Pinpoint the cell where the given text exists, returning its (x, y) midpoint coordinate. 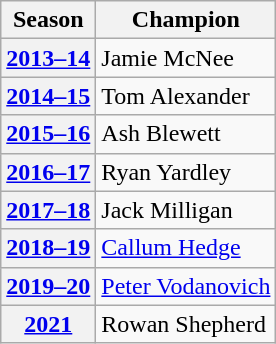
Ash Blewett (186, 134)
2013–14 (48, 58)
2017–18 (48, 210)
Ryan Yardley (186, 172)
Callum Hedge (186, 248)
Season (48, 20)
2018–19 (48, 248)
2019–20 (48, 286)
2014–15 (48, 96)
Peter Vodanovich (186, 286)
Jamie McNee (186, 58)
Rowan Shepherd (186, 324)
2015–16 (48, 134)
2021 (48, 324)
Tom Alexander (186, 96)
Jack Milligan (186, 210)
Champion (186, 20)
2016–17 (48, 172)
